Determine the [x, y] coordinate at the center of the cell enclosing the given text.  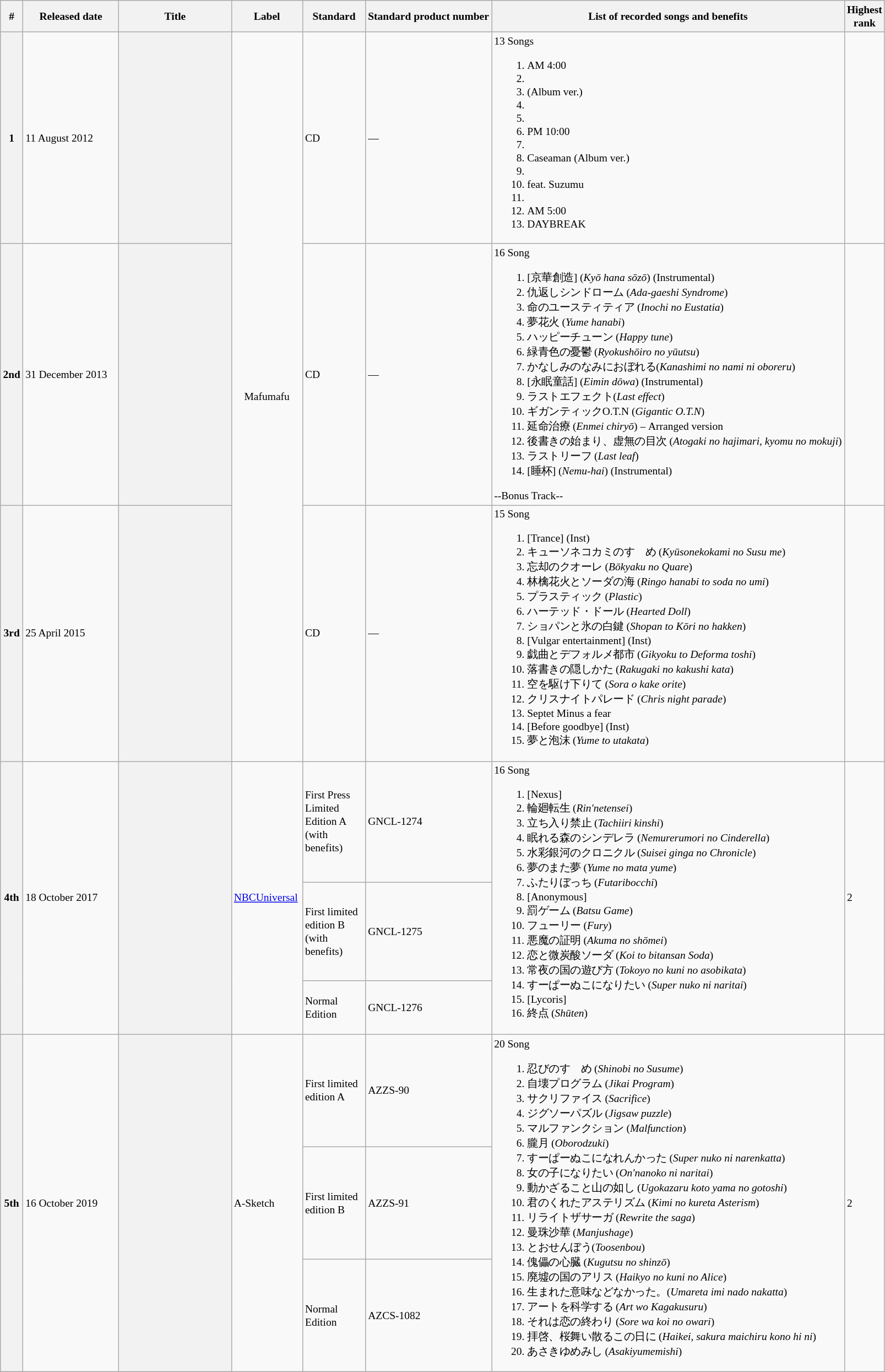
AZCS-1082 [428, 1315]
First limited edition A [334, 1090]
5th [12, 1203]
11 August 2012 [70, 138]
16 October 2019 [70, 1203]
Title [175, 17]
NBCUniversal [267, 898]
List of recorded songs and benefits [667, 17]
25 April 2015 [70, 634]
31 December 2013 [70, 374]
4th [12, 898]
A-Sketch [267, 1203]
18 October 2017 [70, 898]
# [12, 17]
Mafumafu [267, 397]
1 [12, 138]
Released date [70, 17]
First limited edition B [334, 1203]
GNCL-1275 [428, 931]
First limited edition B (with benefits) [334, 931]
Highest rank [865, 17]
First Press Limited Edition A (with benefits) [334, 822]
2nd [12, 374]
AZZS-91 [428, 1203]
AZZS-90 [428, 1090]
Standard product number [428, 17]
GNCL-1274 [428, 822]
GNCL-1276 [428, 1007]
3rd [12, 634]
13 SongsAM 4:00 (Album ver.)PM 10:00Caseaman (Album ver.) feat. SuzumuAM 5:00DAYBREAK [667, 138]
Label [267, 17]
Standard [334, 17]
